Provide the [X, Y] coordinate of the cell's center where the given text is located.  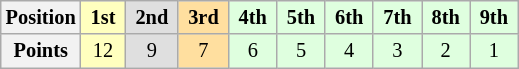
9 [152, 51]
1st [104, 17]
2 [446, 51]
8th [446, 17]
5th [301, 17]
6th [349, 17]
3rd [203, 17]
1 [494, 51]
5 [301, 51]
6 [253, 51]
9th [494, 17]
3 [397, 51]
Points [41, 51]
12 [104, 51]
2nd [152, 17]
4th [253, 17]
Position [41, 17]
7th [397, 17]
4 [349, 51]
7 [203, 51]
